Search for the cell housing the specified text and yield its (X, Y) center coordinate. 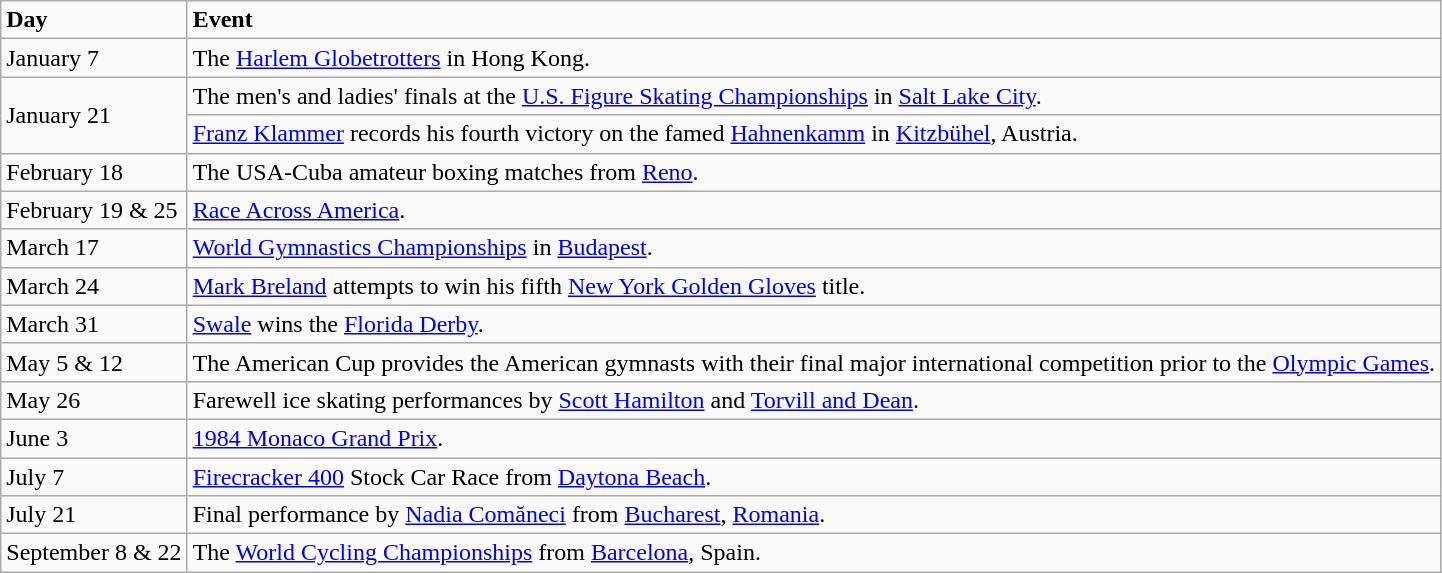
February 18 (94, 172)
June 3 (94, 438)
Final performance by Nadia Comăneci from Bucharest, Romania. (814, 515)
Swale wins the Florida Derby. (814, 324)
March 31 (94, 324)
World Gymnastics Championships in Budapest. (814, 248)
Farewell ice skating performances by Scott Hamilton and Torvill and Dean. (814, 400)
September 8 & 22 (94, 553)
May 26 (94, 400)
The American Cup provides the American gymnasts with their final major international competition prior to the Olympic Games. (814, 362)
February 19 & 25 (94, 210)
The USA-Cuba amateur boxing matches from Reno. (814, 172)
July 7 (94, 477)
Event (814, 20)
The World Cycling Championships from Barcelona, Spain. (814, 553)
Franz Klammer records his fourth victory on the famed Hahnenkamm in Kitzbühel, Austria. (814, 134)
1984 Monaco Grand Prix. (814, 438)
May 5 & 12 (94, 362)
Firecracker 400 Stock Car Race from Daytona Beach. (814, 477)
Race Across America. (814, 210)
The Harlem Globetrotters in Hong Kong. (814, 58)
The men's and ladies' finals at the U.S. Figure Skating Championships in Salt Lake City. (814, 96)
Mark Breland attempts to win his fifth New York Golden Gloves title. (814, 286)
March 17 (94, 248)
January 21 (94, 115)
Day (94, 20)
March 24 (94, 286)
July 21 (94, 515)
January 7 (94, 58)
